From the cell containing the given text, extract its center point as [x, y] coordinate. 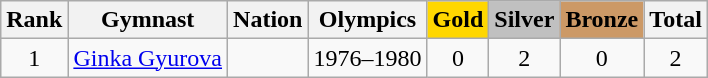
Gymnast [148, 20]
Bronze [602, 20]
Silver [524, 20]
Total [676, 20]
Olympics [368, 20]
1976–1980 [368, 58]
1 [34, 58]
Rank [34, 20]
Gold [458, 20]
Ginka Gyurova [148, 58]
Nation [268, 20]
